Detect which cell encompasses the target text, then output its [X, Y] center coordinate. 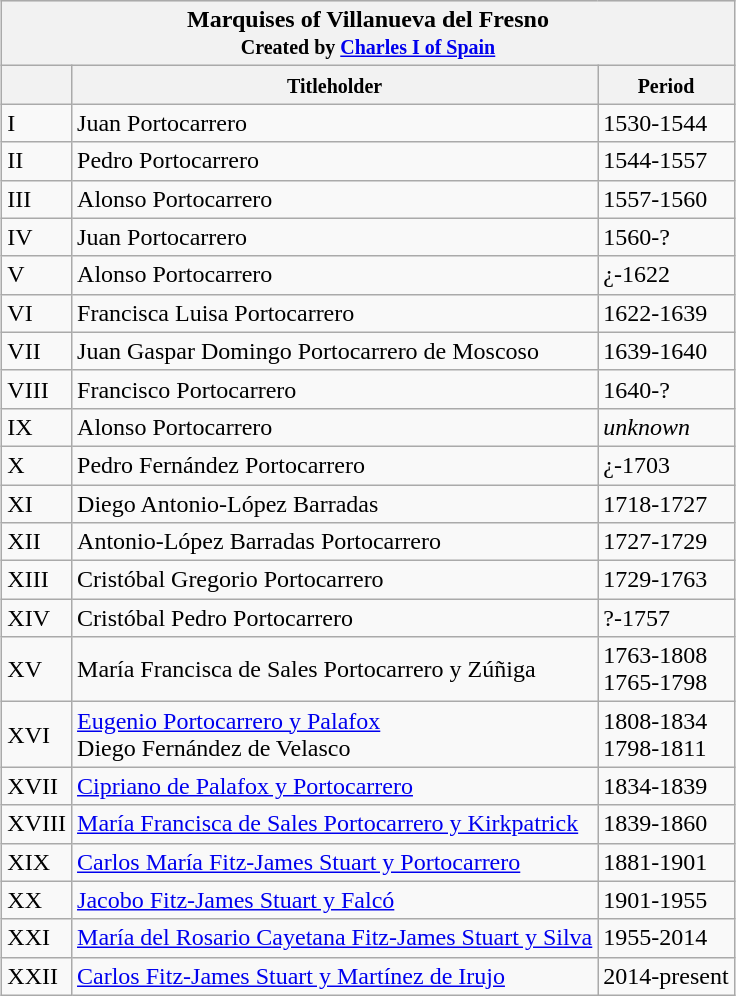
Carlos Fitz-James Stuart y Martínez de Irujo [335, 976]
IV [37, 237]
?-1757 [666, 618]
XX [37, 900]
1839-1860 [666, 824]
Titleholder [335, 85]
XV [37, 670]
XVIII [37, 824]
XI [37, 503]
1808-1834 1798-1811 [666, 734]
1622-1639 [666, 313]
Francisca Luisa Portocarrero [335, 313]
¿-1622 [666, 275]
V [37, 275]
Juan Gaspar Domingo Portocarrero de Moscoso [335, 351]
1640-? [666, 389]
María Francisca de Sales Portocarrero y Zúñiga [335, 670]
María Francisca de Sales Portocarrero y Kirkpatrick [335, 824]
1530-1544 [666, 123]
Period [666, 85]
Diego Antonio-López Barradas [335, 503]
1901-1955 [666, 900]
XVII [37, 786]
Eugenio Portocarrero y Palafox Diego Fernández de Velasco [335, 734]
Cristóbal Pedro Portocarrero [335, 618]
Antonio-López Barradas Portocarrero [335, 542]
XXI [37, 938]
VII [37, 351]
III [37, 199]
1560-? [666, 237]
1834-1839 [666, 786]
Cipriano de Palafox y Portocarrero [335, 786]
1557-1560 [666, 199]
Jacobo Fitz-James Stuart y Falcó [335, 900]
1544-1557 [666, 161]
XVI [37, 734]
IX [37, 427]
Francisco Portocarrero [335, 389]
1729-1763 [666, 580]
1763-1808 1765-1798 [666, 670]
María del Rosario Cayetana Fitz-James Stuart y Silva [335, 938]
XXII [37, 976]
Marquises of Villanueva del FresnoCreated by Charles I of Spain [368, 34]
1881-1901 [666, 862]
Pedro Fernández Portocarrero [335, 465]
VIII [37, 389]
XIV [37, 618]
X [37, 465]
XIX [37, 862]
unknown [666, 427]
XIII [37, 580]
XII [37, 542]
VI [37, 313]
1955-2014 [666, 938]
¿-1703 [666, 465]
Carlos María Fitz-James Stuart y Portocarrero [335, 862]
1727-1729 [666, 542]
II [37, 161]
I [37, 123]
2014-present [666, 976]
1639-1640 [666, 351]
Cristóbal Gregorio Portocarrero [335, 580]
Pedro Portocarrero [335, 161]
1718-1727 [666, 503]
